Identify which cell holds the provided text, then report its (X, Y) central coordinate. 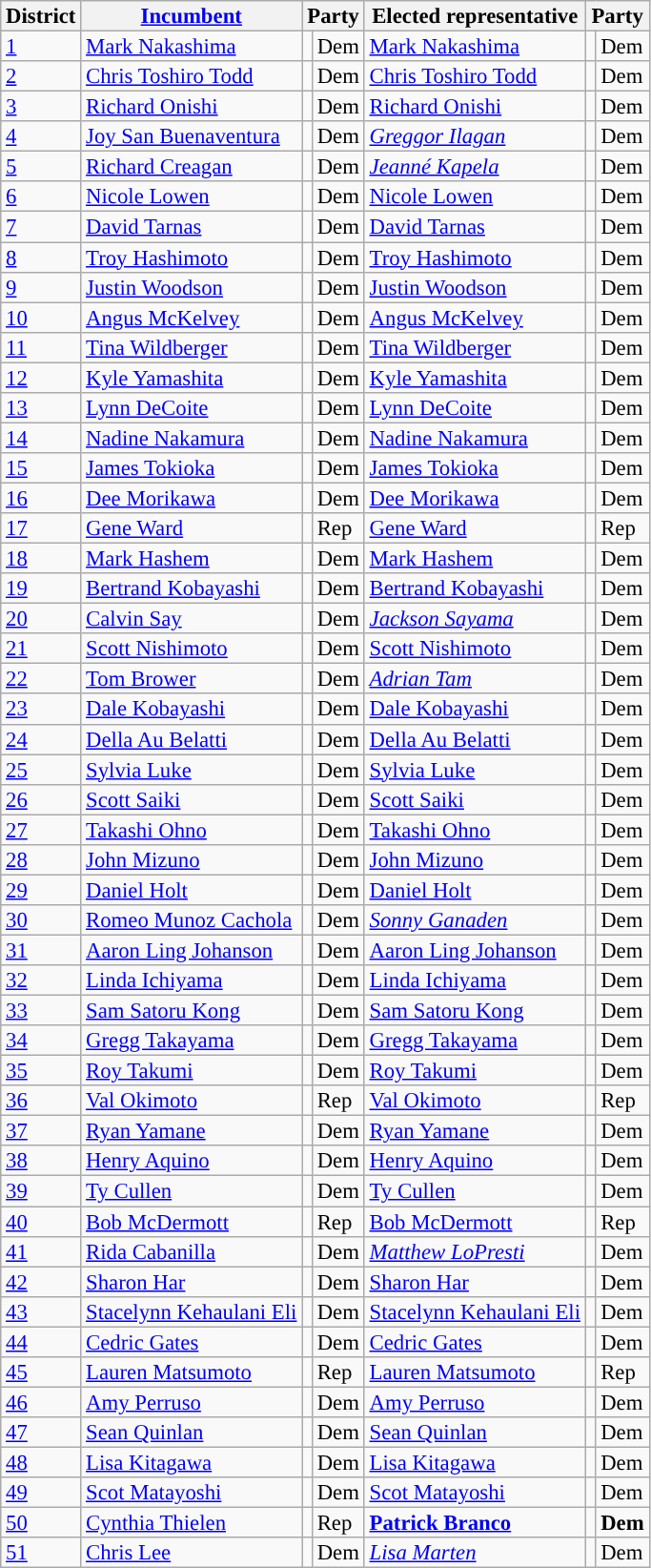
32 (41, 980)
30 (41, 920)
33 (41, 1011)
7 (41, 227)
5 (41, 167)
Tom Brower (192, 679)
6 (41, 196)
50 (41, 1523)
Adrian Tam (475, 679)
Jeanné Kapela (475, 167)
28 (41, 860)
4 (41, 136)
Greggor Ilagan (475, 136)
20 (41, 619)
36 (41, 1101)
45 (41, 1372)
40 (41, 1222)
2 (41, 76)
51 (41, 1553)
13 (41, 408)
Joy San Buenaventura (192, 136)
Calvin Say (192, 619)
18 (41, 559)
29 (41, 890)
9 (41, 287)
Patrick Branco (475, 1523)
23 (41, 710)
3 (41, 107)
Jackson Sayama (475, 619)
District (41, 16)
21 (41, 649)
1 (41, 47)
Romeo Munoz Cachola (192, 920)
25 (41, 770)
Sonny Ganaden (475, 920)
41 (41, 1251)
Elected representative (475, 16)
34 (41, 1041)
8 (41, 258)
26 (41, 799)
44 (41, 1342)
37 (41, 1131)
15 (41, 468)
38 (41, 1162)
27 (41, 830)
16 (41, 498)
46 (41, 1402)
48 (41, 1462)
Lisa Marten (475, 1553)
24 (41, 739)
43 (41, 1311)
Richard Creagan (192, 167)
39 (41, 1191)
10 (41, 318)
Chris Lee (192, 1553)
12 (41, 378)
19 (41, 588)
47 (41, 1433)
49 (41, 1493)
11 (41, 347)
42 (41, 1282)
Cynthia Thielen (192, 1523)
Matthew LoPresti (475, 1251)
14 (41, 438)
31 (41, 950)
Incumbent (192, 16)
17 (41, 528)
22 (41, 679)
35 (41, 1071)
Rida Cabanilla (192, 1251)
